Output the (x, y) coordinate of the center of the cell containing the given text.  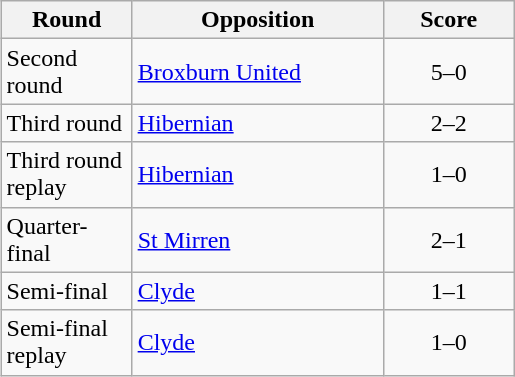
Broxburn United (258, 72)
Third round replay (66, 174)
Score (448, 20)
2–1 (448, 240)
1–1 (448, 291)
Round (66, 20)
Semi-final replay (66, 342)
Third round (66, 123)
Opposition (258, 20)
Quarter-final (66, 240)
St Mirren (258, 240)
Second round (66, 72)
Semi-final (66, 291)
2–2 (448, 123)
5–0 (448, 72)
